Detect which cell encompasses the target text, then output its [X, Y] center coordinate. 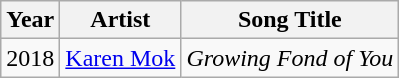
Song Title [290, 20]
Year [30, 20]
Karen Mok [120, 58]
Growing Fond of You [290, 58]
2018 [30, 58]
Artist [120, 20]
